Determine the (x, y) coordinate at the center of the cell enclosing the given text.  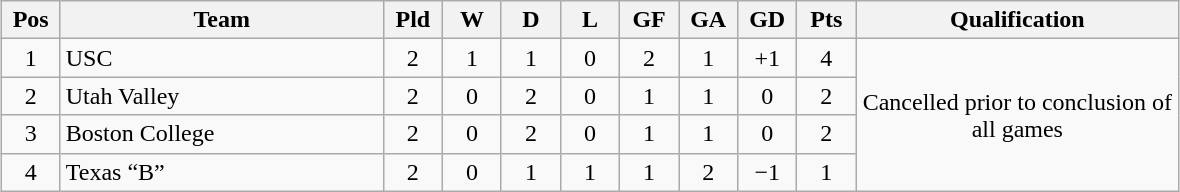
Team (222, 20)
Pld (412, 20)
−1 (768, 172)
Qualification (1018, 20)
GD (768, 20)
Pos (30, 20)
USC (222, 58)
Boston College (222, 134)
W (472, 20)
GF (650, 20)
L (590, 20)
Texas “B” (222, 172)
3 (30, 134)
+1 (768, 58)
D (530, 20)
Utah Valley (222, 96)
GA (708, 20)
Pts (826, 20)
Cancelled prior to conclusion of all games (1018, 115)
